Scan for the cell matching the given text and deliver its [x, y] coordinate at center. 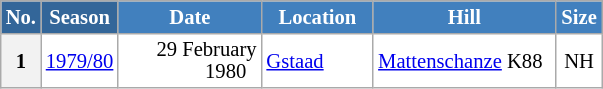
No. [21, 16]
Hill [464, 16]
29 February 1980 [190, 60]
Date [190, 16]
Gstaad [317, 60]
1979/80 [80, 60]
Season [80, 16]
Location [317, 16]
Size [578, 16]
1 [21, 60]
NH [578, 60]
Mattenschanze K88 [464, 60]
